Find where the given text appears and provide that cell's center as (X, Y) coordinate. 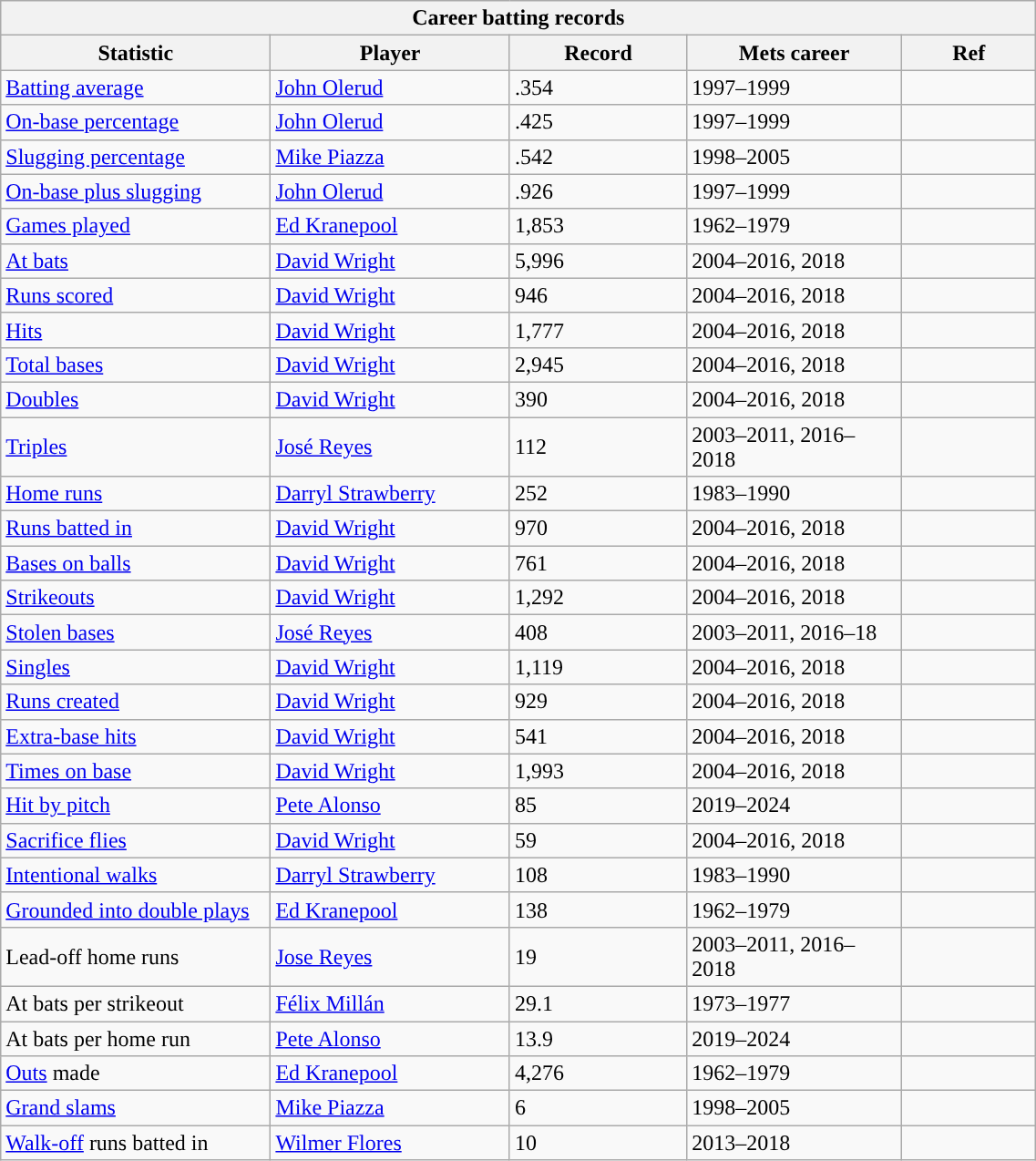
On-base percentage (136, 122)
Times on base (136, 771)
Runs scored (136, 295)
Batting average (136, 87)
Jose Reyes (390, 957)
Career batting records (518, 18)
1,993 (598, 771)
Walk-off runs batted in (136, 1143)
.425 (598, 122)
Singles (136, 667)
Extra-base hits (136, 736)
.926 (598, 191)
1,119 (598, 667)
Ref (968, 53)
929 (598, 702)
10 (598, 1143)
Strikeouts (136, 598)
2013–2018 (795, 1143)
2003–2011, 2016–18 (795, 632)
19 (598, 957)
Hits (136, 330)
Félix Millán (390, 1003)
Lead-off home runs (136, 957)
Record (598, 53)
Sacrifice flies (136, 840)
2,945 (598, 365)
138 (598, 909)
Slugging percentage (136, 157)
.542 (598, 157)
At bats per home run (136, 1038)
761 (598, 563)
Outs made (136, 1074)
5,996 (598, 261)
Triples (136, 447)
Stolen bases (136, 632)
541 (598, 736)
Runs batted in (136, 529)
Bases on balls (136, 563)
1,292 (598, 598)
Grand slams (136, 1108)
390 (598, 399)
85 (598, 806)
408 (598, 632)
59 (598, 840)
Home runs (136, 494)
1973–1977 (795, 1003)
Runs created (136, 702)
Wilmer Flores (390, 1143)
.354 (598, 87)
At bats per strikeout (136, 1003)
Grounded into double plays (136, 909)
29.1 (598, 1003)
108 (598, 875)
1,777 (598, 330)
13.9 (598, 1038)
4,276 (598, 1074)
1,853 (598, 226)
6 (598, 1108)
On-base plus slugging (136, 191)
Hit by pitch (136, 806)
Doubles (136, 399)
Intentional walks (136, 875)
At bats (136, 261)
Player (390, 53)
Statistic (136, 53)
Total bases (136, 365)
112 (598, 447)
970 (598, 529)
252 (598, 494)
946 (598, 295)
Games played (136, 226)
Mets career (795, 53)
